Capture the cell that displays the provided text and extract its [X, Y] central coordinate. 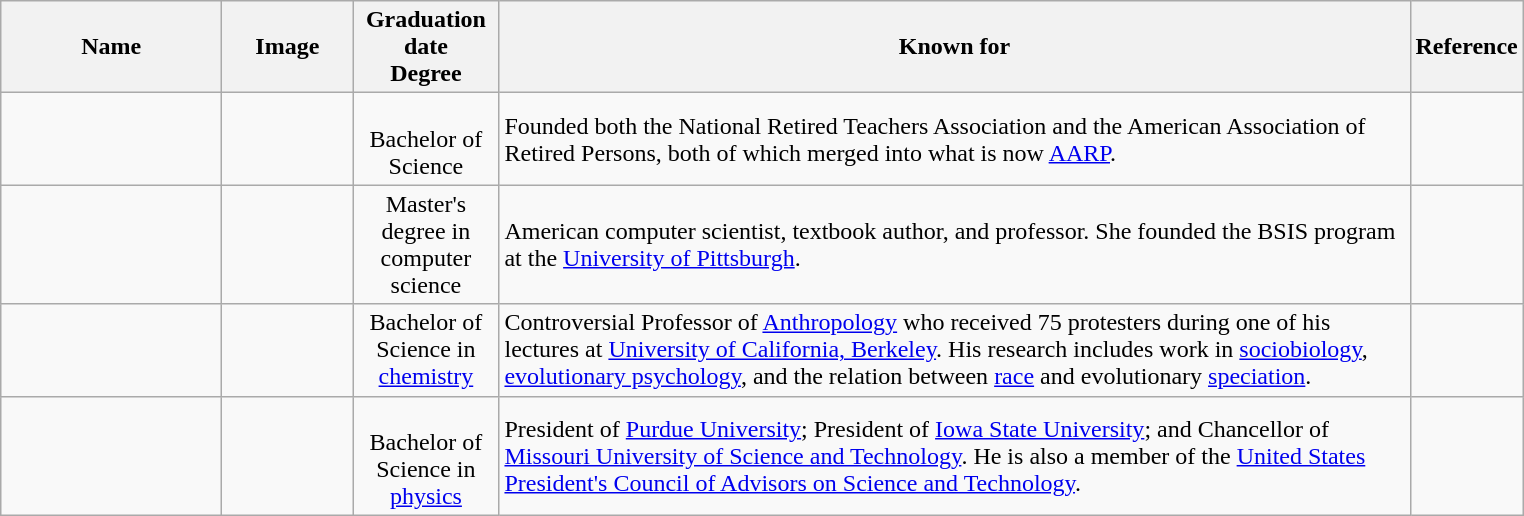
Known for [954, 47]
Founded both the National Retired Teachers Association and the American Association of Retired Persons, both of which merged into what is now AARP. [954, 139]
Master's degree in computer science [426, 244]
Bachelor of Science [426, 139]
Reference [1466, 47]
American computer scientist, textbook author, and professor. She founded the BSIS program at the University of Pittsburgh. [954, 244]
Image [288, 47]
Bachelor of Science in chemistry [426, 350]
Name [112, 47]
Bachelor of Science in physics [426, 456]
Graduation dateDegree [426, 47]
